For the text-containing cell, return its midpoint in (x, y) coordinate format. 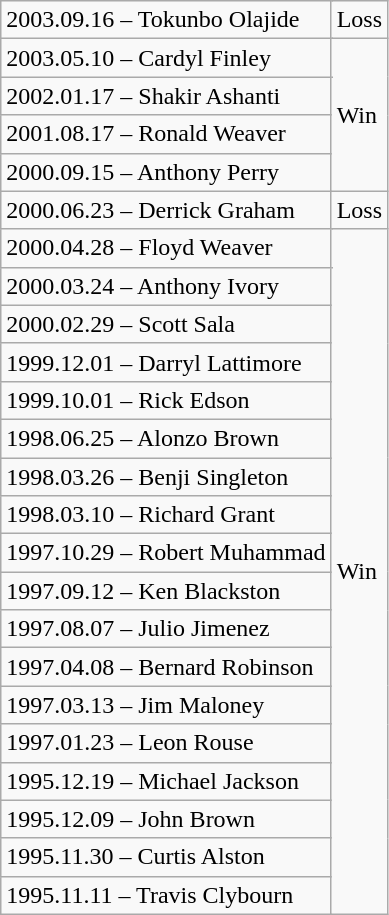
1997.08.07 – Julio Jimenez (166, 629)
2003.05.10 – Cardyl Finley (166, 58)
1999.10.01 – Rick Edson (166, 400)
2001.08.17 – Ronald Weaver (166, 134)
2000.03.24 – Anthony Ivory (166, 286)
2000.04.28 – Floyd Weaver (166, 248)
1995.11.11 – Travis Clybourn (166, 895)
2000.09.15 – Anthony Perry (166, 172)
1995.11.30 – Curtis Alston (166, 857)
2003.09.16 – Tokunbo Olajide (166, 20)
2000.02.29 – Scott Sala (166, 324)
1998.03.26 – Benji Singleton (166, 477)
1997.09.12 – Ken Blackston (166, 591)
1997.10.29 – Robert Muhammad (166, 553)
1999.12.01 – Darryl Lattimore (166, 362)
1997.04.08 – Bernard Robinson (166, 667)
1995.12.09 – John Brown (166, 819)
2002.01.17 – Shakir Ashanti (166, 96)
1997.03.13 – Jim Maloney (166, 705)
1997.01.23 – Leon Rouse (166, 743)
1998.03.10 – Richard Grant (166, 515)
1995.12.19 – Michael Jackson (166, 781)
1998.06.25 – Alonzo Brown (166, 438)
2000.06.23 – Derrick Graham (166, 210)
